Output the (X, Y) coordinate of the center of the cell containing the given text.  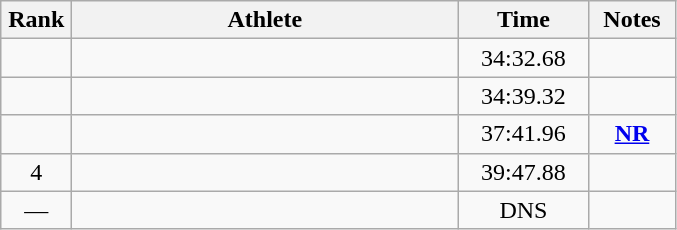
34:32.68 (524, 58)
Athlete (265, 20)
34:39.32 (524, 96)
39:47.88 (524, 172)
Time (524, 20)
— (36, 210)
Notes (632, 20)
NR (632, 134)
37:41.96 (524, 134)
Rank (36, 20)
DNS (524, 210)
4 (36, 172)
